Provide the (x, y) coordinate of the cell's center where the given text is located.  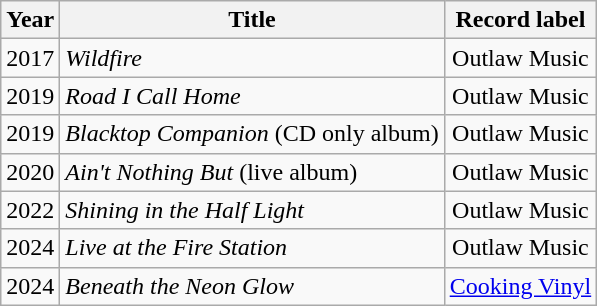
2022 (30, 210)
Title (252, 20)
2020 (30, 172)
2017 (30, 58)
Live at the Fire Station (252, 248)
Wildfire (252, 58)
Shining in the Half Light (252, 210)
Ain't Nothing But (live album) (252, 172)
Record label (520, 20)
Cooking Vinyl (520, 286)
Road I Call Home (252, 96)
Year (30, 20)
Blacktop Companion (CD only album) (252, 134)
Beneath the Neon Glow (252, 286)
